Identify which cell holds the provided text, then report its [x, y] central coordinate. 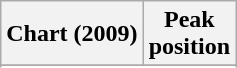
Chart (2009) [72, 34]
Peakposition [189, 34]
